Locate the cell with the specified text and output its [X, Y] center coordinate. 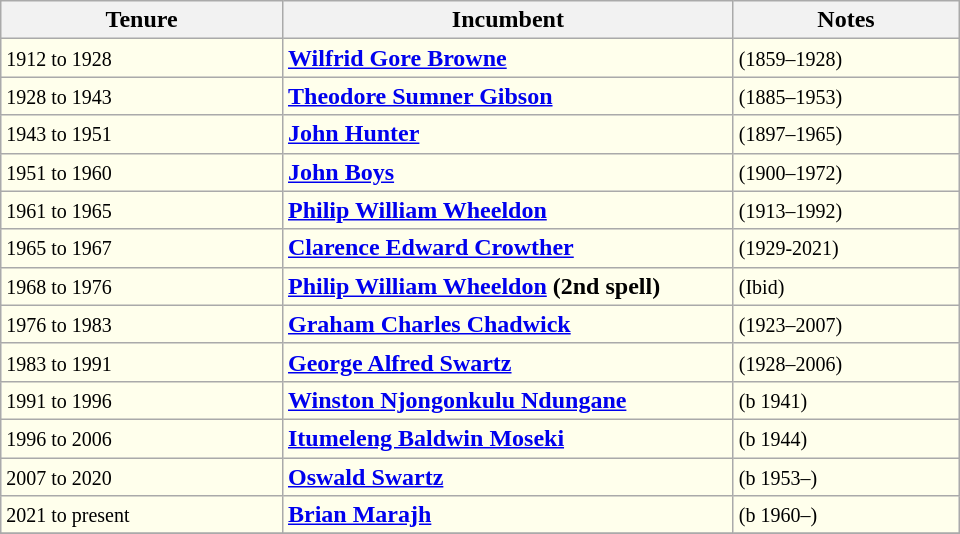
Clarence Edward Crowther [508, 248]
(1900–1972) [846, 172]
(b 1960–) [846, 515]
John Boys [508, 172]
(b 1944) [846, 438]
1983 to 1991 [142, 362]
1928 to 1943 [142, 96]
1912 to 1928 [142, 58]
Graham Charles Chadwick [508, 324]
1961 to 1965 [142, 210]
1965 to 1967 [142, 248]
(1913–1992) [846, 210]
1943 to 1951 [142, 134]
1991 to 1996 [142, 400]
(b 1941) [846, 400]
(Ibid) [846, 286]
Theodore Sumner Gibson [508, 96]
Winston Njongonkulu Ndungane [508, 400]
(1897–1965) [846, 134]
Wilfrid Gore Browne [508, 58]
(1929-2021) [846, 248]
Oswald Swartz [508, 477]
Notes [846, 20]
George Alfred Swartz [508, 362]
Philip William Wheeldon (2nd spell) [508, 286]
Philip William Wheeldon [508, 210]
1951 to 1960 [142, 172]
2007 to 2020 [142, 477]
1968 to 1976 [142, 286]
(1923–2007) [846, 324]
Tenure [142, 20]
Itumeleng Baldwin Moseki [508, 438]
(1859–1928) [846, 58]
2021 to present [142, 515]
Incumbent [508, 20]
Brian Marajh [508, 515]
(1885–1953) [846, 96]
1996 to 2006 [142, 438]
John Hunter [508, 134]
(b 1953–) [846, 477]
1976 to 1983 [142, 324]
(1928–2006) [846, 362]
